Output the (x, y) coordinate of the center of the cell containing the given text.  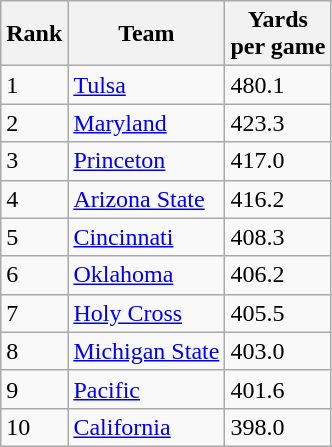
403.0 (278, 351)
405.5 (278, 313)
406.2 (278, 275)
Arizona State (146, 199)
10 (34, 427)
7 (34, 313)
5 (34, 237)
480.1 (278, 85)
Holy Cross (146, 313)
Rank (34, 34)
Oklahoma (146, 275)
Princeton (146, 161)
Yardsper game (278, 34)
4 (34, 199)
9 (34, 389)
3 (34, 161)
6 (34, 275)
1 (34, 85)
Michigan State (146, 351)
398.0 (278, 427)
2 (34, 123)
Maryland (146, 123)
8 (34, 351)
Tulsa (146, 85)
416.2 (278, 199)
Pacific (146, 389)
California (146, 427)
417.0 (278, 161)
423.3 (278, 123)
408.3 (278, 237)
Cincinnati (146, 237)
401.6 (278, 389)
Team (146, 34)
